Detect which cell encompasses the target text, then output its [x, y] center coordinate. 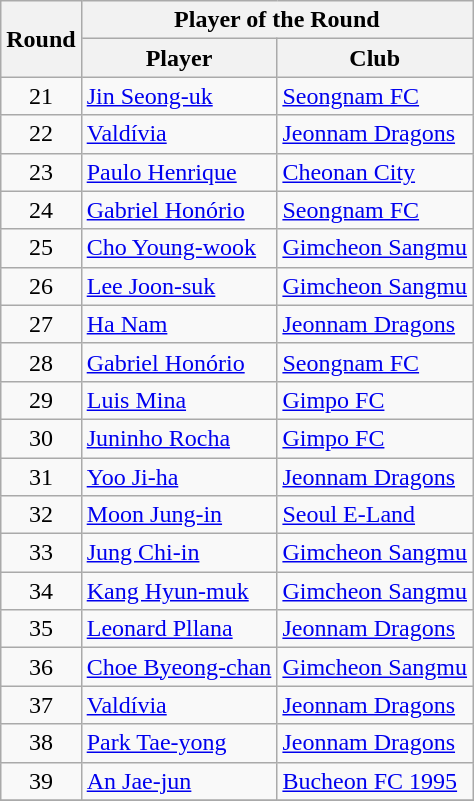
Moon Jung-in [179, 515]
35 [41, 629]
31 [41, 477]
23 [41, 172]
Player of the Round [276, 20]
25 [41, 248]
Choe Byeong-chan [179, 667]
Bucheon FC 1995 [375, 781]
26 [41, 286]
Lee Joon-suk [179, 286]
21 [41, 96]
37 [41, 705]
24 [41, 210]
Ha Nam [179, 324]
29 [41, 400]
38 [41, 743]
28 [41, 362]
Cho Young-wook [179, 248]
Park Tae-yong [179, 743]
Cheonan City [375, 172]
Jung Chi-in [179, 553]
Seoul E-Land [375, 515]
Leonard Pllana [179, 629]
Round [41, 39]
22 [41, 134]
34 [41, 591]
39 [41, 781]
27 [41, 324]
30 [41, 438]
36 [41, 667]
Juninho Rocha [179, 438]
Paulo Henrique [179, 172]
Kang Hyun-muk [179, 591]
Yoo Ji-ha [179, 477]
33 [41, 553]
Club [375, 58]
Luis Mina [179, 400]
Jin Seong-uk [179, 96]
32 [41, 515]
Player [179, 58]
An Jae-jun [179, 781]
